Extract the (X, Y) coordinate from the center of the cell holding the provided text.  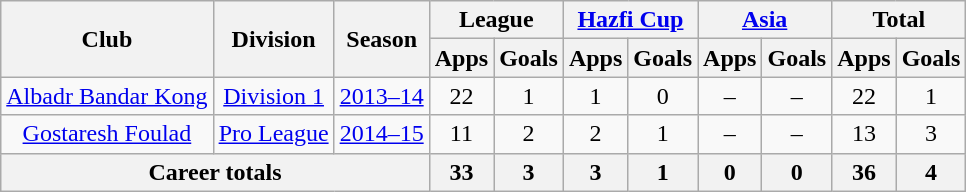
Albadr Bandar Kong (107, 96)
13 (864, 134)
4 (931, 172)
36 (864, 172)
Career totals (215, 172)
Club (107, 39)
Season (382, 39)
Division 1 (274, 96)
Division (274, 39)
League (496, 20)
Pro League (274, 134)
Gostaresh Foulad (107, 134)
2014–15 (382, 134)
Hazfi Cup (630, 20)
2013–14 (382, 96)
Total (899, 20)
33 (461, 172)
11 (461, 134)
Asia (765, 20)
